Pinpoint the cell where the given text exists, returning its (X, Y) midpoint coordinate. 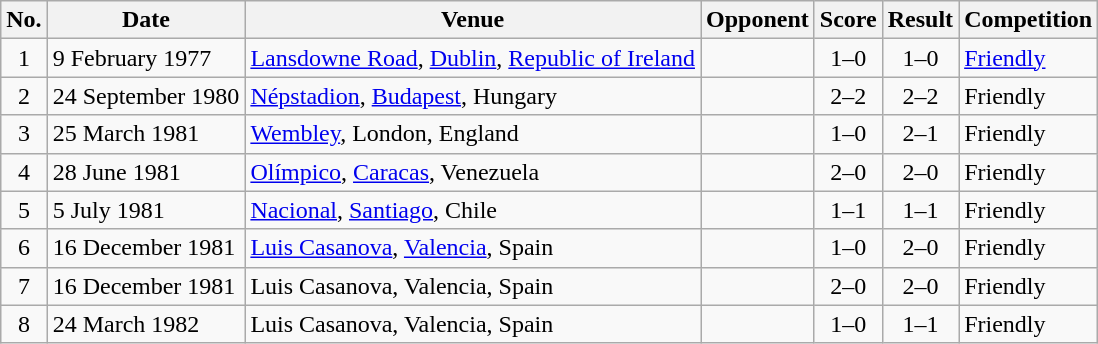
2 (24, 96)
24 September 1980 (146, 96)
8 (24, 324)
Date (146, 20)
5 July 1981 (146, 210)
Nacional, Santiago, Chile (473, 210)
Olímpico, Caracas, Venezuela (473, 172)
4 (24, 172)
Wembley, London, England (473, 134)
No. (24, 20)
7 (24, 286)
2–1 (920, 134)
Result (920, 20)
5 (24, 210)
Venue (473, 20)
Score (848, 20)
Népstadion, Budapest, Hungary (473, 96)
3 (24, 134)
Opponent (757, 20)
Lansdowne Road, Dublin, Republic of Ireland (473, 58)
24 March 1982 (146, 324)
6 (24, 248)
Competition (1028, 20)
1 (24, 58)
25 March 1981 (146, 134)
9 February 1977 (146, 58)
28 June 1981 (146, 172)
